Detect which cell encompasses the target text, then output its (X, Y) center coordinate. 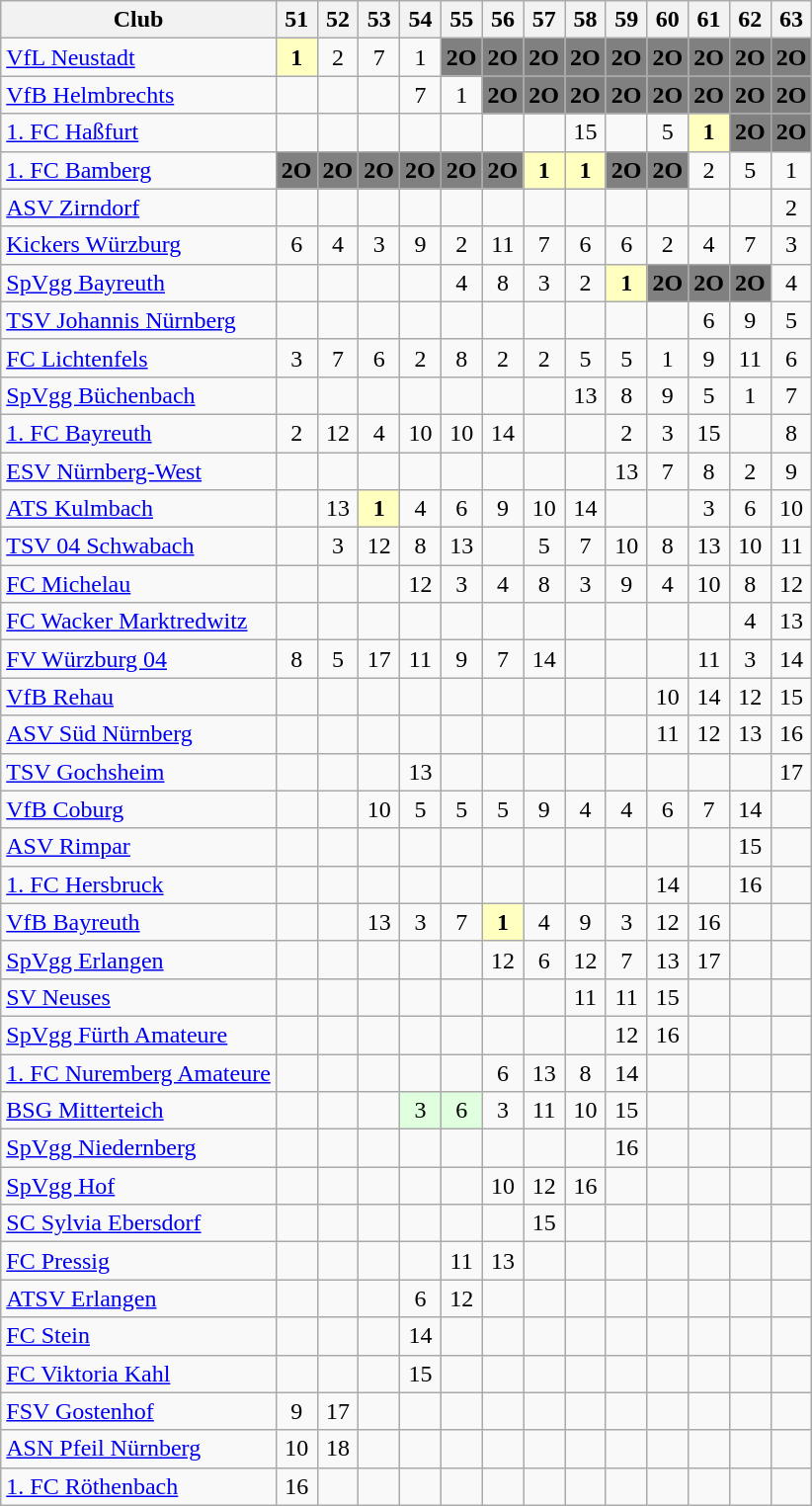
VfB Bayreuth (138, 922)
FV Würzburg 04 (138, 659)
ASN Pfeil Nürnberg (138, 1449)
Club (138, 20)
SpVgg Bayreuth (138, 283)
FC Pressig (138, 1261)
ATSV Erlangen (138, 1298)
61 (709, 20)
ASV Süd Nürnberg (138, 734)
FC Stein (138, 1336)
1. FC Bamberg (138, 170)
55 (461, 20)
63 (791, 20)
SC Sylvia Ebersdorf (138, 1223)
SpVgg Büchenbach (138, 395)
18 (338, 1449)
SpVgg Fürth Amateure (138, 1035)
VfB Helmbrechts (138, 95)
56 (503, 20)
54 (421, 20)
62 (750, 20)
52 (338, 20)
58 (586, 20)
SV Neuses (138, 997)
ASV Zirndorf (138, 208)
1. FC Hersbruck (138, 884)
TSV 04 Schwabach (138, 546)
FC Michelau (138, 584)
ESV Nürnberg-West (138, 471)
SpVgg Erlangen (138, 960)
VfL Neustadt (138, 57)
60 (668, 20)
Kickers Würzburg (138, 245)
ATS Kulmbach (138, 509)
VfB Rehau (138, 697)
VfB Coburg (138, 809)
BSG Mitterteich (138, 1111)
TSV Johannis Nürnberg (138, 320)
53 (379, 20)
51 (296, 20)
TSV Gochsheim (138, 772)
57 (544, 20)
SpVgg Niedernberg (138, 1148)
59 (626, 20)
1. FC Bayreuth (138, 433)
FC Viktoria Kahl (138, 1374)
SpVgg Hof (138, 1186)
FSV Gostenhof (138, 1411)
FC Wacker Marktredwitz (138, 622)
1. FC Röthenbach (138, 1486)
ASV Rimpar (138, 847)
1. FC Nuremberg Amateure (138, 1072)
1. FC Haßfurt (138, 132)
FC Lichtenfels (138, 358)
